Capture the cell that displays the provided text and extract its (X, Y) central coordinate. 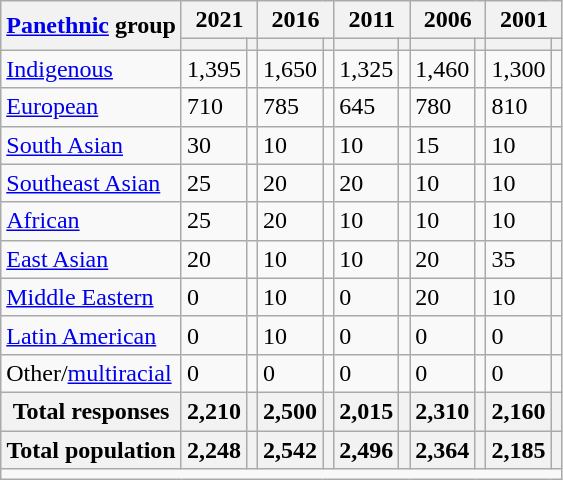
2021 (219, 20)
1,395 (214, 69)
2001 (524, 20)
2,248 (214, 449)
810 (518, 107)
East Asian (92, 259)
Indigenous (92, 69)
Southeast Asian (92, 183)
1,300 (518, 69)
2,496 (366, 449)
2,160 (518, 411)
2,185 (518, 449)
Total population (92, 449)
African (92, 221)
1,650 (290, 69)
Latin American (92, 335)
2016 (296, 20)
Total responses (92, 411)
2,542 (290, 449)
1,325 (366, 69)
Other/multiracial (92, 373)
Panethnic group (92, 26)
710 (214, 107)
780 (442, 107)
785 (290, 107)
European (92, 107)
South Asian (92, 145)
2,310 (442, 411)
35 (518, 259)
2011 (372, 20)
2,364 (442, 449)
15 (442, 145)
645 (366, 107)
Middle Eastern (92, 297)
30 (214, 145)
2006 (448, 20)
2,500 (290, 411)
2,210 (214, 411)
1,460 (442, 69)
2,015 (366, 411)
